Extract the (x, y) coordinate from the center of the cell holding the provided text.  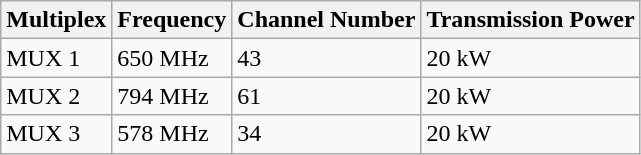
Frequency (172, 20)
MUX 1 (56, 58)
794 MHz (172, 96)
Channel Number (326, 20)
61 (326, 96)
Multiplex (56, 20)
578 MHz (172, 134)
Transmission Power (530, 20)
MUX 3 (56, 134)
34 (326, 134)
MUX 2 (56, 96)
650 MHz (172, 58)
43 (326, 58)
